Extract the [X, Y] coordinate from the center of the cell holding the provided text.  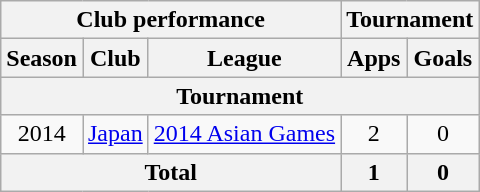
Club [115, 58]
Total [171, 172]
2014 Asian Games [244, 134]
Club performance [171, 20]
Goals [443, 58]
1 [374, 172]
Apps [374, 58]
Japan [115, 134]
Season [42, 58]
League [244, 58]
2014 [42, 134]
2 [374, 134]
